Determine the (x, y) coordinate at the center of the cell enclosing the given text.  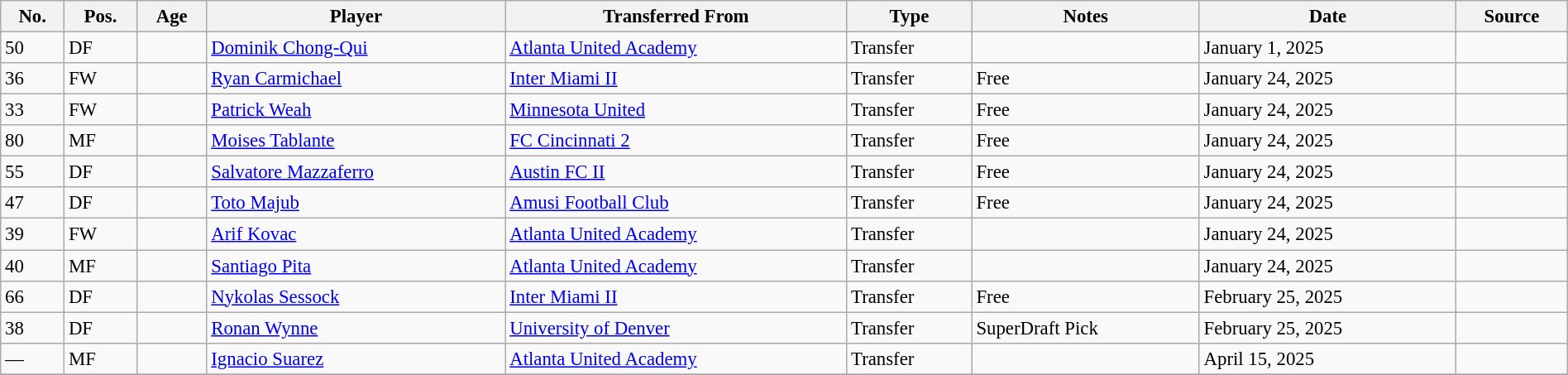
39 (33, 234)
Type (910, 17)
FC Cincinnati 2 (676, 141)
80 (33, 141)
Age (172, 17)
January 1, 2025 (1327, 48)
47 (33, 203)
55 (33, 172)
Ronan Wynne (356, 328)
Ryan Carmichael (356, 79)
Pos. (101, 17)
33 (33, 110)
Notes (1085, 17)
66 (33, 296)
Source (1512, 17)
University of Denver (676, 328)
Austin FC II (676, 172)
Nykolas Sessock (356, 296)
50 (33, 48)
SuperDraft Pick (1085, 328)
Amusi Football Club (676, 203)
Arif Kovac (356, 234)
Dominik Chong-Qui (356, 48)
36 (33, 79)
Date (1327, 17)
Salvatore Mazzaferro (356, 172)
Transferred From (676, 17)
38 (33, 328)
April 15, 2025 (1327, 358)
Player (356, 17)
Minnesota United (676, 110)
— (33, 358)
Toto Majub (356, 203)
Santiago Pita (356, 266)
Moises Tablante (356, 141)
Patrick Weah (356, 110)
No. (33, 17)
40 (33, 266)
Ignacio Suarez (356, 358)
